Identify which cell holds the provided text, then report its (X, Y) central coordinate. 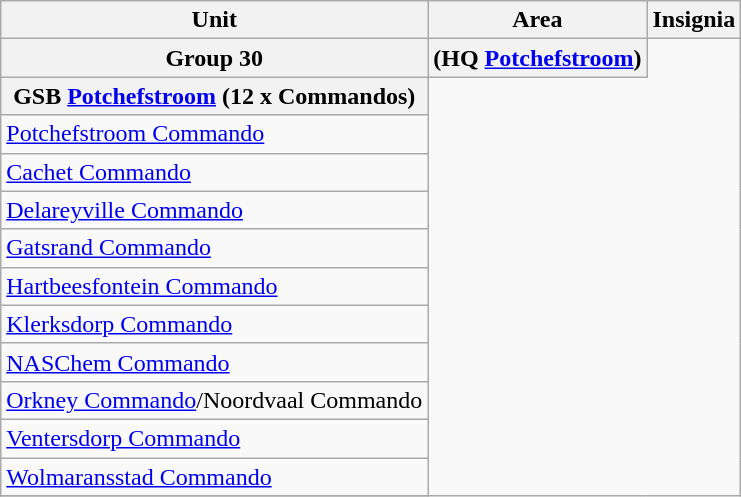
Orkney Commando/Noordvaal Commando (214, 400)
Hartbeesfontein Commando (214, 286)
Ventersdorp Commando (214, 438)
Delareyville Commando (214, 210)
GSB Potchefstroom (12 x Commandos) (214, 96)
Group 30 (214, 58)
Klerksdorp Commando (214, 324)
Area (538, 20)
Potchefstroom Commando (214, 134)
NASChem Commando (214, 362)
(HQ Potchefstroom) (538, 58)
Cachet Commando (214, 172)
Insignia (694, 20)
Unit (214, 20)
Gatsrand Commando (214, 248)
Wolmaransstad Commando (214, 477)
